Determine the [x, y] coordinate at the center of the cell enclosing the given text.  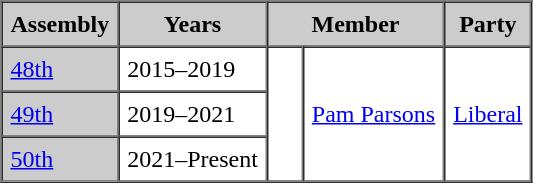
Party [488, 24]
48th [60, 68]
Pam Parsons [374, 114]
Member [356, 24]
Assembly [60, 24]
2019–2021 [192, 114]
50th [60, 158]
Years [192, 24]
49th [60, 114]
Liberal [488, 114]
2015–2019 [192, 68]
2021–Present [192, 158]
